Return [X, Y] of the center of cell containing provided text 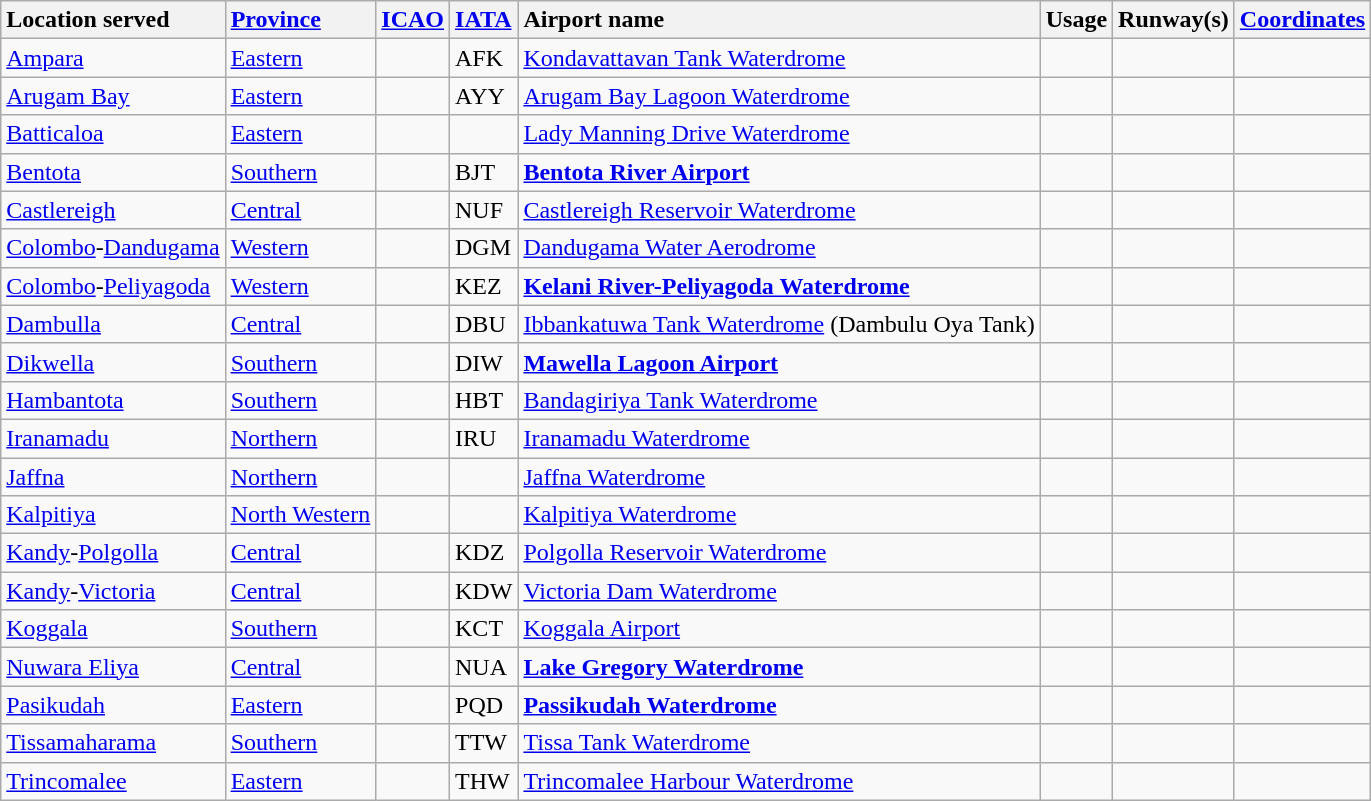
IRU [484, 438]
Tissa Tank Waterdrome [779, 743]
Runway(s) [1174, 20]
Kelani River-Peliyagoda Waterdrome [779, 286]
Koggala Airport [779, 629]
KCT [484, 629]
Coordinates [1302, 20]
Polgolla Reservoir Waterdrome [779, 553]
Castlereigh [113, 210]
Airport name [779, 20]
Nuwara Eliya [113, 667]
IATA [484, 20]
Castlereigh Reservoir Waterdrome [779, 210]
Koggala [113, 629]
Kalpitiya [113, 515]
Kandy-Victoria [113, 591]
Hambantota [113, 400]
TTW [484, 743]
Ibbankatuwa Tank Waterdrome (Dambulu Oya Tank) [779, 324]
Tissamaharama [113, 743]
Bentota River Airport [779, 172]
North Western [300, 515]
DGM [484, 248]
Colombo-Peliyagoda [113, 286]
Jaffna Waterdrome [779, 477]
THW [484, 781]
AFK [484, 58]
DIW [484, 362]
Mawella Lagoon Airport [779, 362]
NUA [484, 667]
Kondavattavan Tank Waterdrome [779, 58]
KDZ [484, 553]
AYY [484, 96]
Kandy-Polgolla [113, 553]
ICAO [413, 20]
Dikwella [113, 362]
Trincomalee Harbour Waterdrome [779, 781]
Ampara [113, 58]
Trincomalee [113, 781]
Arugam Bay Lagoon Waterdrome [779, 96]
Pasikudah [113, 705]
Dambulla [113, 324]
Bentota [113, 172]
NUF [484, 210]
Iranamadu Waterdrome [779, 438]
Jaffna [113, 477]
Province [300, 20]
Bandagiriya Tank Waterdrome [779, 400]
Arugam Bay [113, 96]
Lady Manning Drive Waterdrome [779, 134]
Lake Gregory Waterdrome [779, 667]
Usage [1076, 20]
Dandugama Water Aerodrome [779, 248]
KEZ [484, 286]
Iranamadu [113, 438]
PQD [484, 705]
DBU [484, 324]
Passikudah Waterdrome [779, 705]
Victoria Dam Waterdrome [779, 591]
BJT [484, 172]
HBT [484, 400]
KDW [484, 591]
Location served [113, 20]
Kalpitiya Waterdrome [779, 515]
Colombo-Dandugama [113, 248]
Batticaloa [113, 134]
